Extract the [x, y] coordinate from the center of the cell holding the provided text.  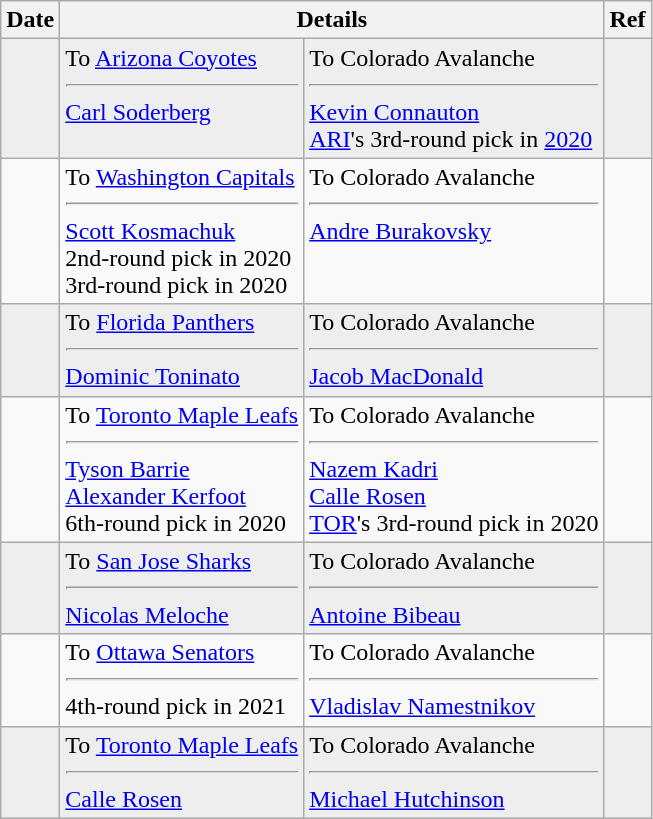
To Colorado AvalancheNazem KadriCalle RosenTOR's 3rd-round pick in 2020 [454, 469]
Date [30, 20]
To Colorado AvalancheMichael Hutchinson [454, 772]
To Colorado AvalancheJacob MacDonald [454, 350]
To Washington CapitalsScott Kosmachuk2nd-round pick in 20203rd-round pick in 2020 [182, 231]
To Toronto Maple LeafsCalle Rosen [182, 772]
Details [332, 20]
To Florida PanthersDominic Toninato [182, 350]
To Colorado AvalancheVladislav Namestnikov [454, 680]
To San Jose SharksNicolas Meloche [182, 588]
To Colorado AvalancheAndre Burakovsky [454, 231]
Ref [628, 20]
To Arizona CoyotesCarl Soderberg [182, 98]
To Toronto Maple LeafsTyson BarrieAlexander Kerfoot6th-round pick in 2020 [182, 469]
To Ottawa Senators4th-round pick in 2021 [182, 680]
To Colorado AvalancheKevin ConnautonARI's 3rd-round pick in 2020 [454, 98]
To Colorado AvalancheAntoine Bibeau [454, 588]
